From the cell containing the given text, extract its center point as (X, Y) coordinate. 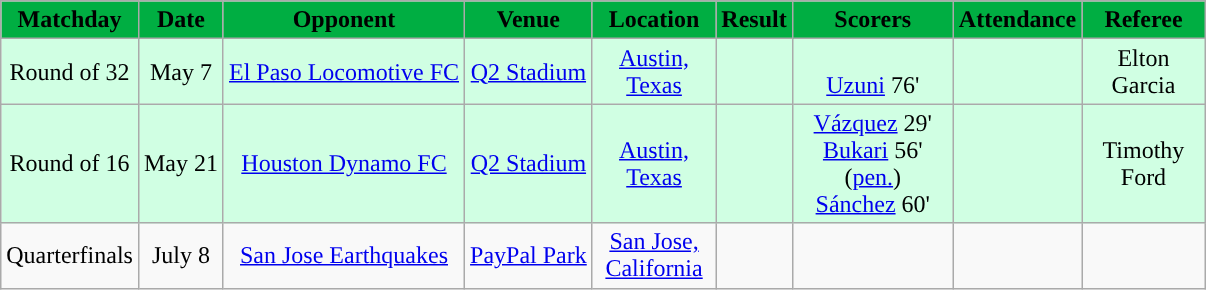
San Jose, California (654, 256)
Quarterfinals (70, 256)
July 8 (180, 256)
Opponent (344, 20)
May 21 (180, 164)
Venue (529, 20)
Round of 16 (70, 164)
El Paso Locomotive FC (344, 72)
Round of 32 (70, 72)
Timothy Ford (1144, 164)
Date (180, 20)
Scorers (872, 20)
Matchday (70, 20)
Location (654, 20)
San Jose Earthquakes (344, 256)
Result (754, 20)
Vázquez 29'Bukari 56' (pen.)Sánchez 60' (872, 164)
Elton Garcia (1144, 72)
Houston Dynamo FC (344, 164)
Referee (1144, 20)
Attendance (1017, 20)
PayPal Park (529, 256)
Uzuni 76' (872, 72)
May 7 (180, 72)
